Return [x, y] of the center of cell containing provided text 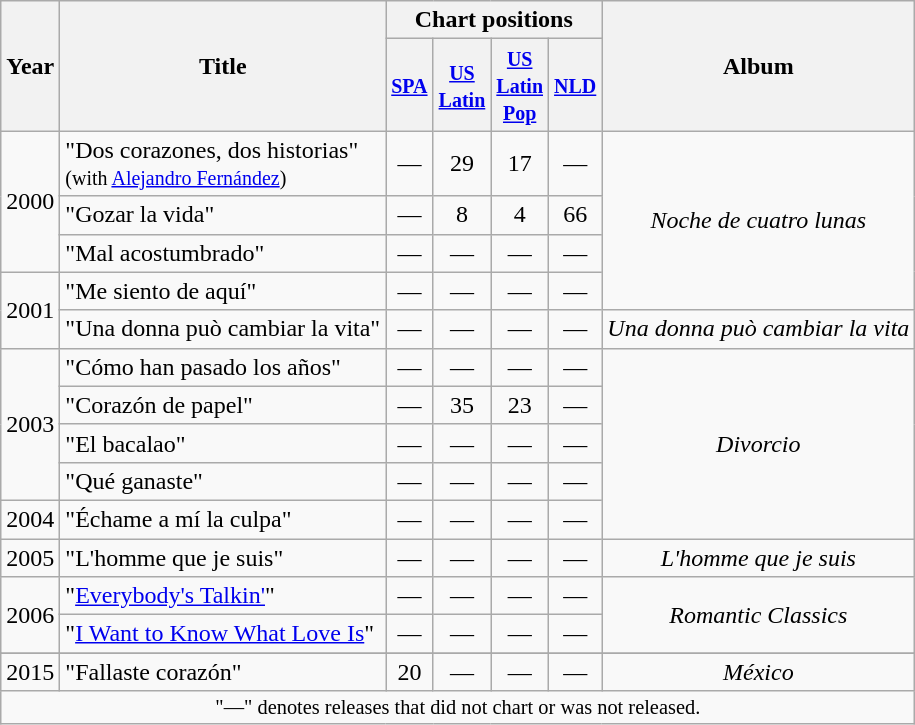
2004 [30, 519]
SPA [410, 85]
29 [462, 164]
Una donna può cambiar la vita [758, 329]
"I Want to Know What Love Is" [223, 634]
17 [520, 164]
"—" denotes releases that did not chart or was not released. [458, 708]
Chart positions [494, 20]
Year [30, 66]
"Qué ganaste" [223, 481]
8 [462, 215]
2006 [30, 615]
4 [520, 215]
"El bacalao" [223, 443]
Noche de cuatro lunas [758, 220]
"Una donna può cambiar la vita" [223, 329]
35 [462, 405]
20 [410, 672]
"Gozar la vida" [223, 215]
México [758, 672]
"Corazón de papel" [223, 405]
"Mal acostumbrado" [223, 253]
2015 [30, 672]
23 [520, 405]
"Fallaste corazón" [223, 672]
L'homme que je suis [758, 557]
USLatin Pop [520, 85]
2000 [30, 202]
"Échame a mí la culpa" [223, 519]
"L'homme que je suis" [223, 557]
2003 [30, 424]
Title [223, 66]
Divorcio [758, 443]
2001 [30, 310]
2005 [30, 557]
"Dos corazones, dos historias"(with Alejandro Fernández) [223, 164]
"Cómo han pasado los años" [223, 367]
Romantic Classics [758, 615]
"Me siento de aquí" [223, 291]
USLatin [462, 85]
NLD [576, 85]
Album [758, 66]
"Everybody's Talkin'" [223, 596]
66 [576, 215]
